Provide the (x, y) coordinate of the cell's center where the given text is located.  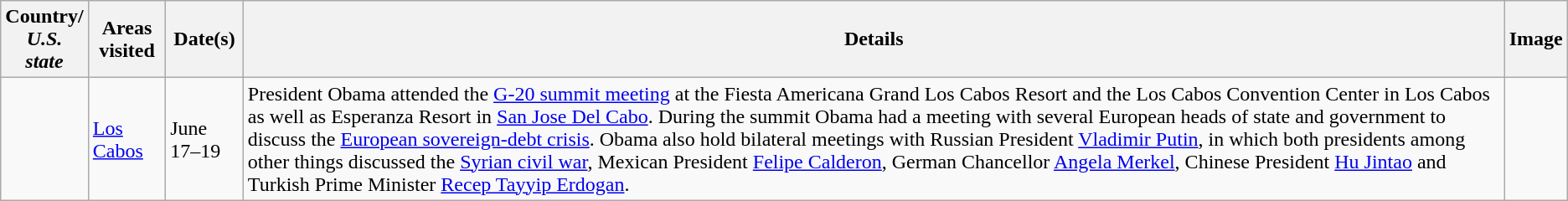
Details (874, 39)
Image (1536, 39)
Areas visited (126, 39)
Date(s) (204, 39)
Country/U.S. state (45, 39)
June 17–19 (204, 139)
Los Cabos (126, 139)
